Extract the (X, Y) coordinate from the center of the cell holding the provided text.  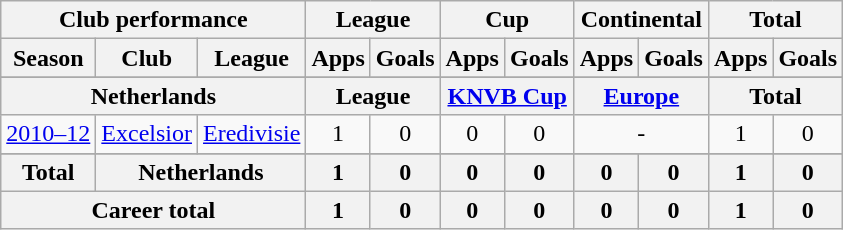
Club (147, 58)
2010–12 (48, 134)
Season (48, 58)
- (641, 134)
Eredivisie (252, 134)
Excelsior (147, 134)
KNVB Cup (507, 96)
Continental (641, 20)
Cup (507, 20)
Europe (641, 96)
Career total (154, 210)
Club performance (154, 20)
